Return the [X, Y] coordinate for the center point of the cell that contains the specified text.  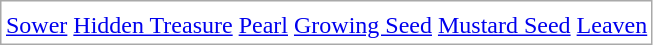
Growing Seed [362, 25]
Sower [36, 25]
Mustard Seed [504, 25]
Leaven [612, 25]
Pearl [263, 25]
Hidden Treasure [153, 25]
